Search for the cell housing the specified text and yield its (x, y) center coordinate. 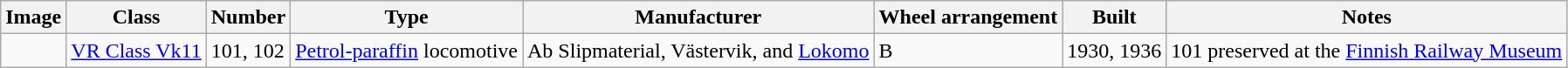
101 preserved at the Finnish Railway Museum (1367, 51)
B (968, 51)
Ab Slipmaterial, Västervik, and Lokomo (698, 51)
VR Class Vk11 (136, 51)
101, 102 (248, 51)
Type (407, 17)
Image (33, 17)
1930, 1936 (1114, 51)
Wheel arrangement (968, 17)
Number (248, 17)
Notes (1367, 17)
Manufacturer (698, 17)
Petrol-paraffin locomotive (407, 51)
Built (1114, 17)
Class (136, 17)
